Locate the cell with the specified text and output its (x, y) center coordinate. 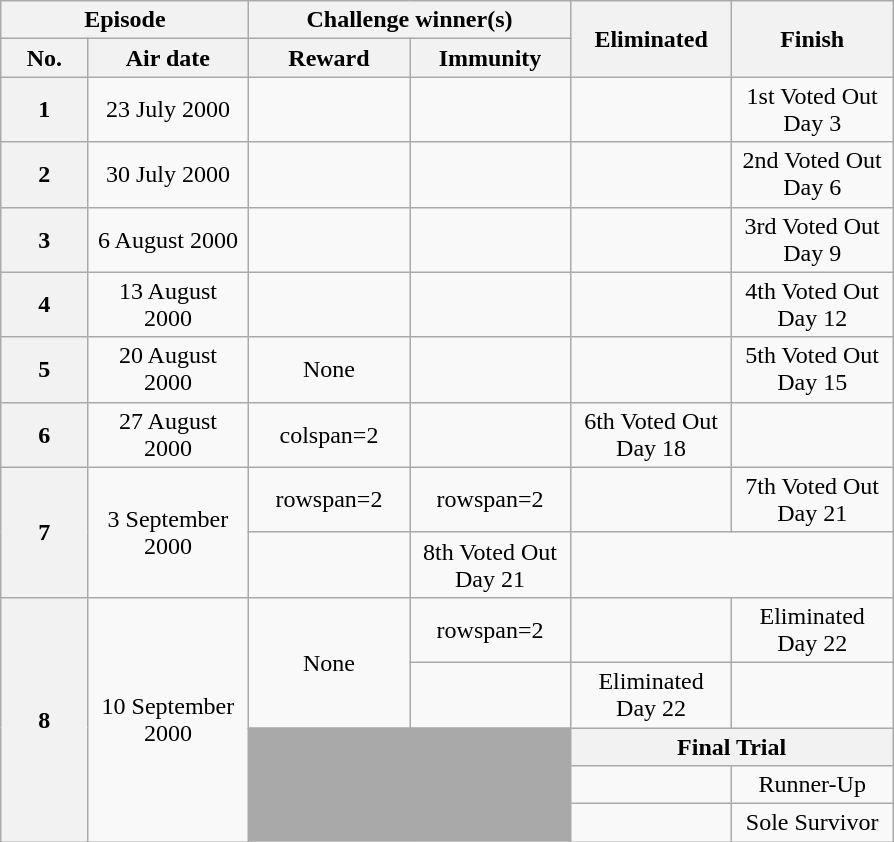
Reward (328, 58)
1st Voted OutDay 3 (812, 110)
13 August 2000 (168, 304)
8th Voted OutDay 21 (490, 564)
4th Voted OutDay 12 (812, 304)
Sole Survivor (812, 823)
6 August 2000 (168, 240)
3 September 2000 (168, 532)
5th Voted OutDay 15 (812, 370)
Runner-Up (812, 785)
6th Voted OutDay 18 (652, 434)
8 (44, 719)
Air date (168, 58)
Immunity (490, 58)
Episode (124, 20)
20 August 2000 (168, 370)
No. (44, 58)
5 (44, 370)
3rd Voted OutDay 9 (812, 240)
30 July 2000 (168, 174)
10 September 2000 (168, 719)
27 August 2000 (168, 434)
2 (44, 174)
7th Voted OutDay 21 (812, 500)
Challenge winner(s) (409, 20)
Finish (812, 39)
1 (44, 110)
7 (44, 532)
6 (44, 434)
colspan=2 (328, 434)
23 July 2000 (168, 110)
3 (44, 240)
Eliminated (652, 39)
Final Trial (732, 747)
4 (44, 304)
2nd Voted OutDay 6 (812, 174)
